Pinpoint the cell where the given text exists, returning its [x, y] midpoint coordinate. 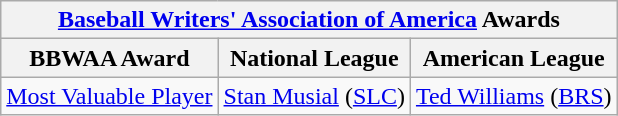
Most Valuable Player [110, 96]
Ted Williams (BRS) [514, 96]
American League [514, 58]
Baseball Writers' Association of America Awards [309, 20]
BBWAA Award [110, 58]
Stan Musial (SLC) [314, 96]
National League [314, 58]
